Search for the cell housing the specified text and yield its [X, Y] center coordinate. 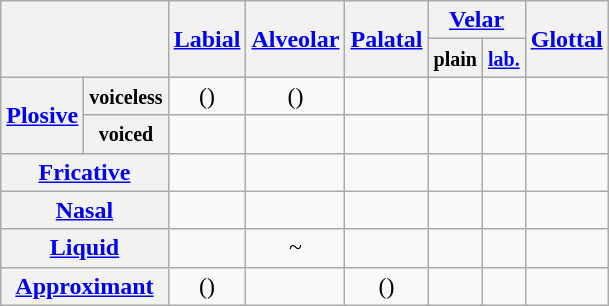
voiceless [126, 96]
plain [455, 58]
~ [296, 248]
Nasal [84, 210]
voiced [126, 134]
Liquid [84, 248]
lab. [504, 58]
Plosive [42, 115]
Fricative [84, 172]
Glottal [566, 39]
Approximant [84, 286]
Palatal [386, 39]
Labial [207, 39]
Alveolar [296, 39]
Velar [476, 20]
